Pinpoint the cell where the given text exists, returning its [X, Y] midpoint coordinate. 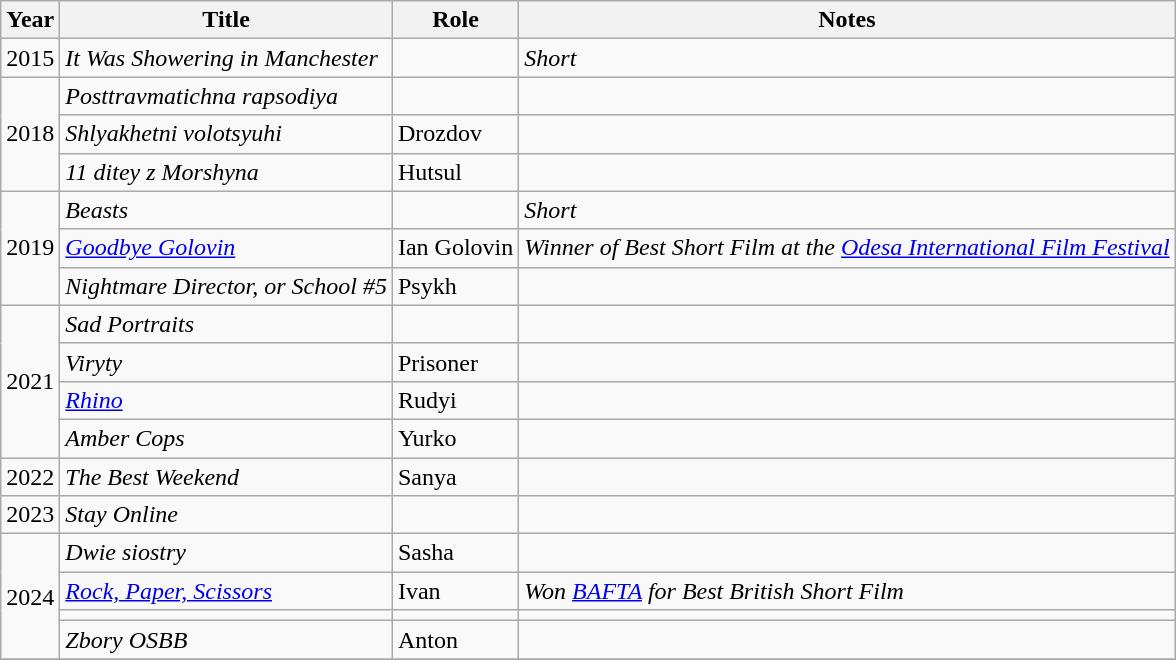
Shlyakhetni volotsyuhi [226, 134]
Dwie siostry [226, 553]
Rudyi [455, 400]
Zbory OSBB [226, 640]
Sanya [455, 477]
Anton [455, 640]
Psykh [455, 286]
Role [455, 20]
2019 [30, 248]
2023 [30, 515]
11 ditey z Morshyna [226, 172]
Sad Portraits [226, 324]
Rhino [226, 400]
Won BAFTA for Best British Short Film [847, 591]
The Best Weekend [226, 477]
Prisoner [455, 362]
Rock, Paper, Scissors [226, 591]
Sasha [455, 553]
Goodbye Golovin [226, 248]
Notes [847, 20]
Ian Golovin [455, 248]
2024 [30, 596]
Ivan [455, 591]
Yurko [455, 438]
2021 [30, 381]
Year [30, 20]
Amber Cops [226, 438]
Viryty [226, 362]
Beasts [226, 210]
Stay Online [226, 515]
2018 [30, 134]
Winner of Best Short Film at the Odesa International Film Festival [847, 248]
Title [226, 20]
2015 [30, 58]
2022 [30, 477]
Drozdov [455, 134]
Nightmare Director, or School #5 [226, 286]
Hutsul [455, 172]
Posttravmatichna rapsodiya [226, 96]
It Was Showering in Manchester [226, 58]
